Provide the [X, Y] coordinate of the cell's center where the given text is located.  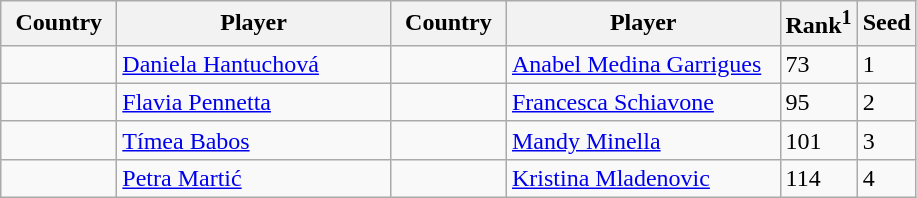
Kristina Mladenovic [643, 178]
3 [886, 140]
Petra Martić [254, 178]
2 [886, 102]
Mandy Minella [643, 140]
1 [886, 64]
Seed [886, 24]
Daniela Hantuchová [254, 64]
Francesca Schiavone [643, 102]
Flavia Pennetta [254, 102]
95 [818, 102]
73 [818, 64]
4 [886, 178]
Anabel Medina Garrigues [643, 64]
101 [818, 140]
Rank1 [818, 24]
114 [818, 178]
Tímea Babos [254, 140]
